Provide the [X, Y] coordinate of the cell's center where the given text is located.  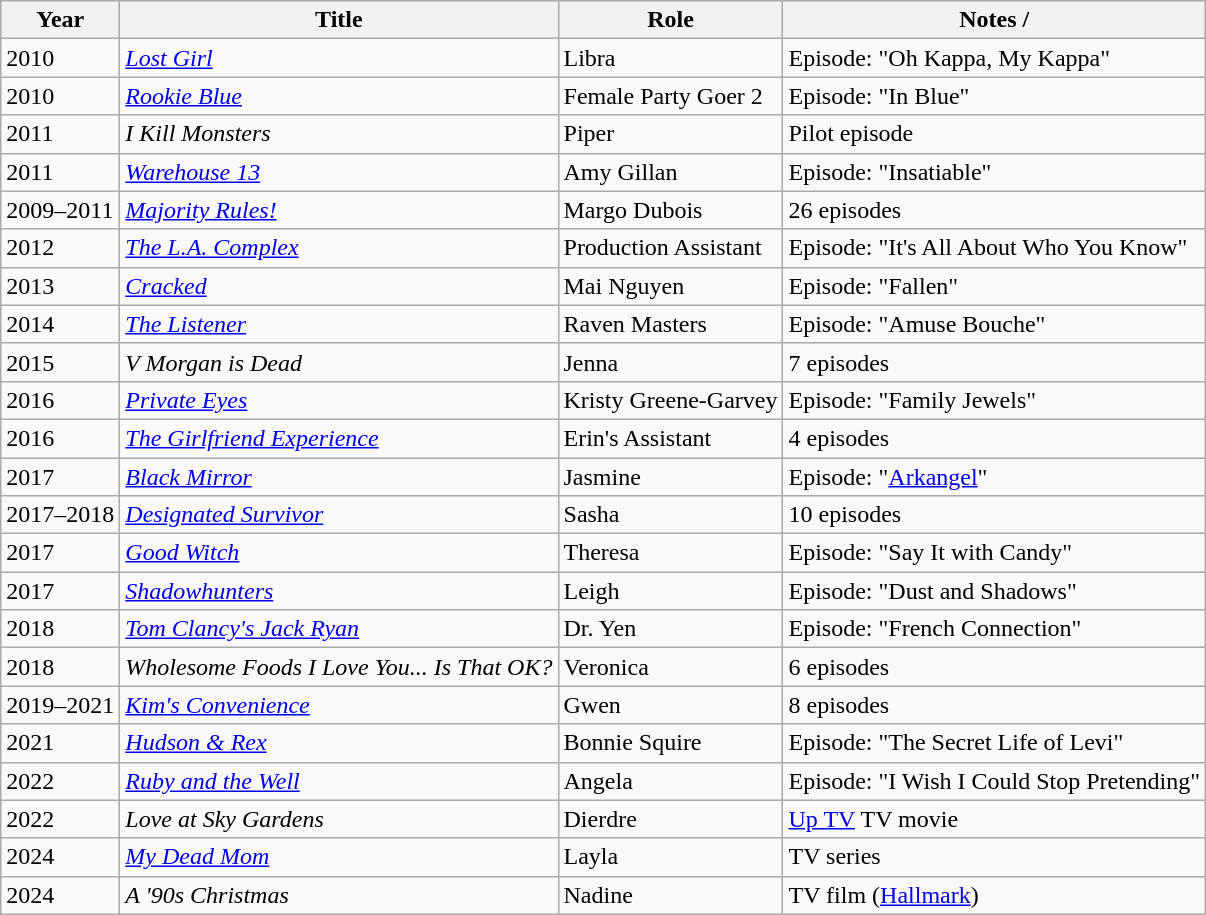
Episode: "The Secret Life of Levi" [994, 743]
26 episodes [994, 210]
Cracked [339, 286]
Veronica [670, 667]
TV series [994, 857]
Episode: "Say It with Candy" [994, 553]
Role [670, 20]
Episode: "In Blue" [994, 96]
Episode: "Oh Kappa, My Kappa" [994, 58]
2009–2011 [60, 210]
Production Assistant [670, 248]
Black Mirror [339, 477]
Jenna [670, 362]
Female Party Goer 2 [670, 96]
Mai Nguyen [670, 286]
Margo Dubois [670, 210]
Kristy Greene-Garvey [670, 400]
2017–2018 [60, 515]
The Listener [339, 324]
Leigh [670, 591]
Shadowhunters [339, 591]
Episode: "Insatiable" [994, 172]
2013 [60, 286]
Nadine [670, 895]
2014 [60, 324]
I Kill Monsters [339, 134]
Raven Masters [670, 324]
Episode: "Dust and Shadows" [994, 591]
Sasha [670, 515]
Ruby and the Well [339, 781]
Private Eyes [339, 400]
Rookie Blue [339, 96]
7 episodes [994, 362]
Angela [670, 781]
Episode: "French Connection" [994, 629]
Wholesome Foods I Love You... Is That OK? [339, 667]
Episode: "Family Jewels" [994, 400]
The L.A. Complex [339, 248]
Warehouse 13 [339, 172]
Notes / [994, 20]
Piper [670, 134]
Jasmine [670, 477]
Dierdre [670, 819]
Designated Survivor [339, 515]
Kim's Convenience [339, 705]
2015 [60, 362]
Amy Gillan [670, 172]
10 episodes [994, 515]
Episode: "It's All About Who You Know" [994, 248]
Year [60, 20]
TV film (Hallmark) [994, 895]
V Morgan is Dead [339, 362]
4 episodes [994, 438]
6 episodes [994, 667]
Theresa [670, 553]
Dr. Yen [670, 629]
Up TV TV movie [994, 819]
A '90s Christmas [339, 895]
Libra [670, 58]
Tom Clancy's Jack Ryan [339, 629]
2021 [60, 743]
Episode: "Amuse Bouche" [994, 324]
Erin's Assistant [670, 438]
Hudson & Rex [339, 743]
Gwen [670, 705]
2019–2021 [60, 705]
Bonnie Squire [670, 743]
The Girlfriend Experience [339, 438]
Love at Sky Gardens [339, 819]
8 episodes [994, 705]
Title [339, 20]
Layla [670, 857]
2012 [60, 248]
Episode: "Fallen" [994, 286]
Good Witch [339, 553]
Pilot episode [994, 134]
Lost Girl [339, 58]
Episode: "Arkangel" [994, 477]
Episode: "I Wish I Could Stop Pretending" [994, 781]
Majority Rules! [339, 210]
My Dead Mom [339, 857]
